Provide the (x, y) coordinate of the cell's center where the given text is located.  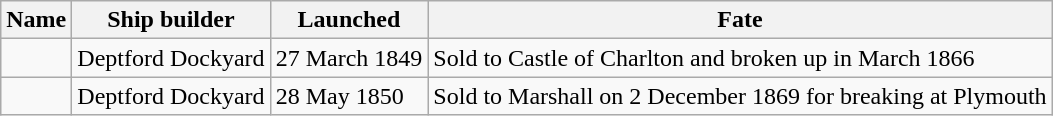
Sold to Castle of Charlton and broken up in March 1866 (740, 58)
Ship builder (171, 20)
Fate (740, 20)
27 March 1849 (349, 58)
Name (36, 20)
Sold to Marshall on 2 December 1869 for breaking at Plymouth (740, 96)
Launched (349, 20)
28 May 1850 (349, 96)
